Locate the cell with the specified text and output its [x, y] center coordinate. 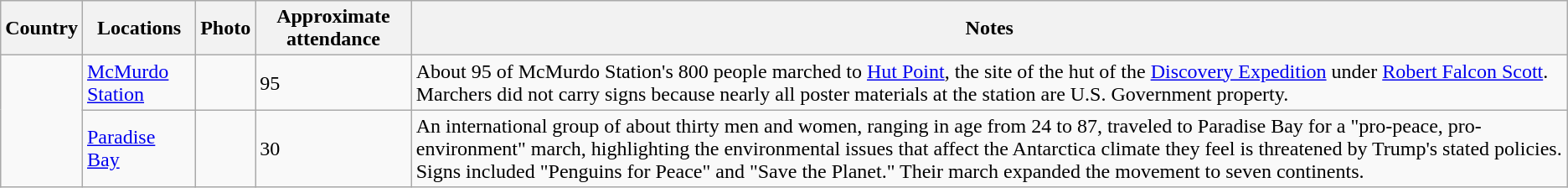
95 [333, 82]
Country [42, 29]
Photo [226, 29]
30 [333, 149]
Approximate attendance [333, 29]
Locations [139, 29]
Notes [989, 29]
McMurdo Station [139, 82]
Paradise Bay [139, 149]
